Scan for the cell matching the given text and deliver its (X, Y) coordinate at center. 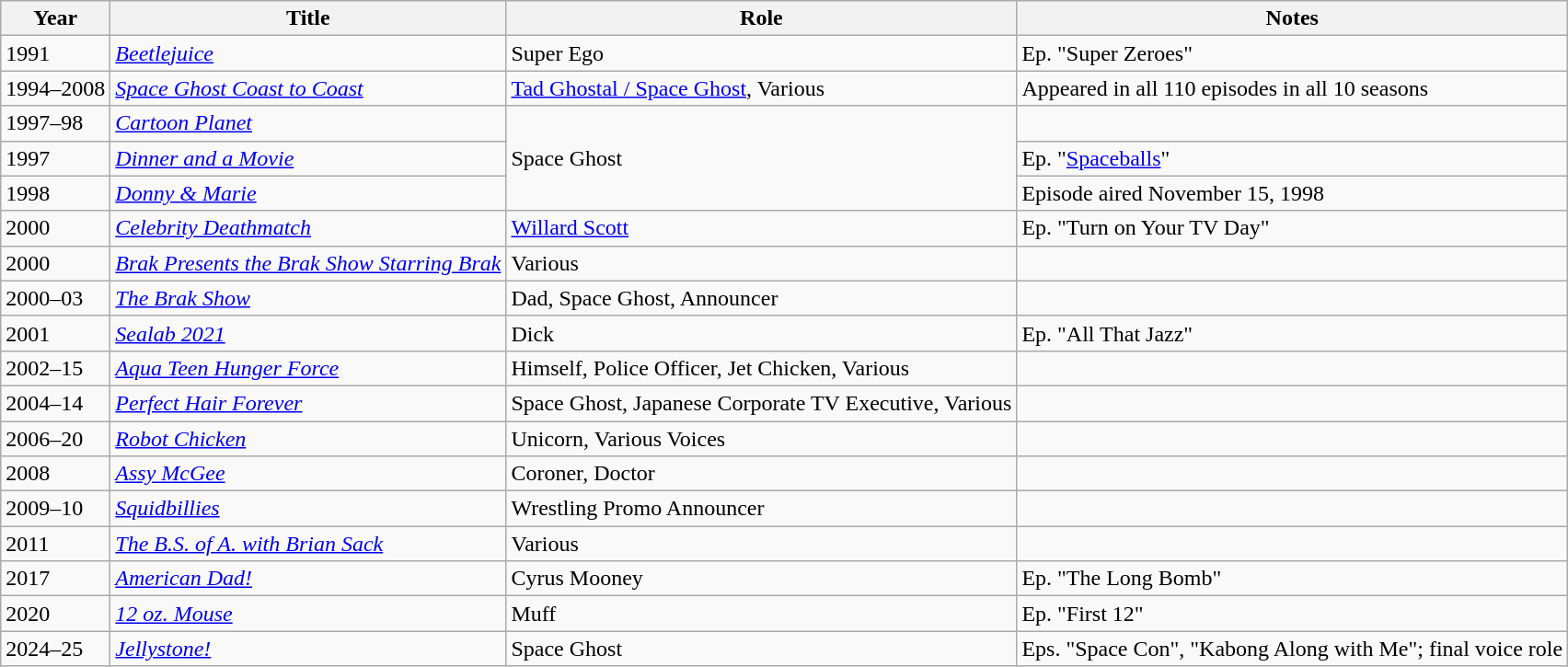
Beetlejuice (308, 53)
2009–10 (55, 509)
The Brak Show (308, 298)
Squidbillies (308, 509)
2001 (55, 333)
1997–98 (55, 123)
Ep. "The Long Bomb" (1292, 579)
Eps. "Space Con", "Kabong Along with Me"; final voice role (1292, 649)
2008 (55, 474)
Super Ego (762, 53)
Episode aired November 15, 1998 (1292, 193)
Year (55, 18)
Himself, Police Officer, Jet Chicken, Various (762, 368)
Sealab 2021 (308, 333)
Ep. "Spaceballs" (1292, 158)
Aqua Teen Hunger Force (308, 368)
2024–25 (55, 649)
Dick (762, 333)
2004–14 (55, 403)
Dad, Space Ghost, Announcer (762, 298)
Space Ghost Coast to Coast (308, 88)
Celebrity Deathmatch (308, 228)
2002–15 (55, 368)
Ep. "First 12" (1292, 614)
Willard Scott (762, 228)
2017 (55, 579)
Muff (762, 614)
Donny & Marie (308, 193)
American Dad! (308, 579)
Ep. "Turn on Your TV Day" (1292, 228)
Jellystone! (308, 649)
Notes (1292, 18)
Perfect Hair Forever (308, 403)
2006–20 (55, 439)
12 oz. Mouse (308, 614)
Tad Ghostal / Space Ghost, Various (762, 88)
Dinner and a Movie (308, 158)
2000–03 (55, 298)
Unicorn, Various Voices (762, 439)
Cartoon Planet (308, 123)
1994–2008 (55, 88)
Role (762, 18)
Brak Presents the Brak Show Starring Brak (308, 263)
2020 (55, 614)
Ep. "All That Jazz" (1292, 333)
Cyrus Mooney (762, 579)
The B.S. of A. with Brian Sack (308, 544)
Space Ghost, Japanese Corporate TV Executive, Various (762, 403)
1998 (55, 193)
1997 (55, 158)
Assy McGee (308, 474)
Appeared in all 110 episodes in all 10 seasons (1292, 88)
Ep. "Super Zeroes" (1292, 53)
2011 (55, 544)
1991 (55, 53)
Robot Chicken (308, 439)
Wrestling Promo Announcer (762, 509)
Coroner, Doctor (762, 474)
Title (308, 18)
